Output the [X, Y] coordinate of the center of the cell containing the given text.  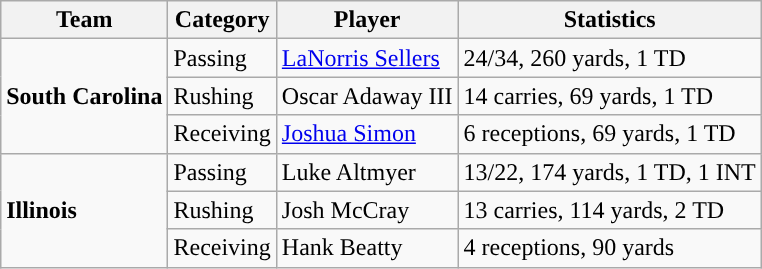
14 carries, 69 yards, 1 TD [610, 96]
Statistics [610, 20]
13/22, 174 yards, 1 TD, 1 INT [610, 172]
Player [367, 20]
24/34, 260 yards, 1 TD [610, 58]
4 receptions, 90 yards [610, 248]
Oscar Adaway III [367, 96]
Category [222, 20]
Hank Beatty [367, 248]
Joshua Simon [367, 134]
South Carolina [84, 96]
6 receptions, 69 yards, 1 TD [610, 134]
Team [84, 20]
13 carries, 114 yards, 2 TD [610, 210]
Illinois [84, 210]
Luke Altmyer [367, 172]
LaNorris Sellers [367, 58]
Josh McCray [367, 210]
